Detect which cell encompasses the target text, then output its [x, y] center coordinate. 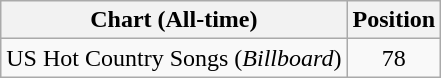
Position [394, 20]
US Hot Country Songs (Billboard) [174, 58]
78 [394, 58]
Chart (All-time) [174, 20]
